Scan for the cell matching the given text and deliver its (X, Y) coordinate at center. 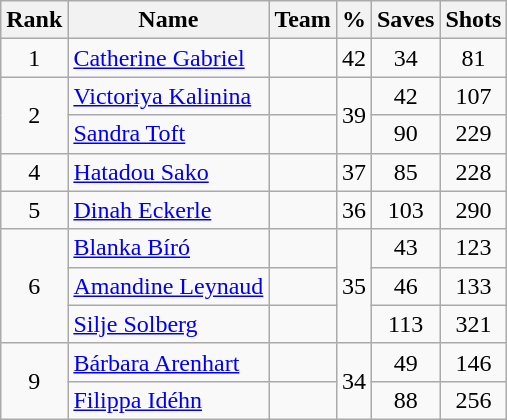
1 (34, 58)
256 (474, 400)
Shots (474, 20)
85 (405, 172)
Sandra Toft (168, 134)
Saves (405, 20)
113 (405, 324)
229 (474, 134)
321 (474, 324)
123 (474, 248)
5 (34, 210)
107 (474, 96)
9 (34, 381)
290 (474, 210)
43 (405, 248)
36 (354, 210)
Rank (34, 20)
Filippa Idéhn (168, 400)
228 (474, 172)
103 (405, 210)
88 (405, 400)
Dinah Eckerle (168, 210)
4 (34, 172)
146 (474, 362)
90 (405, 134)
Team (303, 20)
Blanka Bíró (168, 248)
46 (405, 286)
Silje Solberg (168, 324)
2 (34, 115)
Amandine Leynaud (168, 286)
Catherine Gabriel (168, 58)
Bárbara Arenhart (168, 362)
37 (354, 172)
133 (474, 286)
Hatadou Sako (168, 172)
% (354, 20)
35 (354, 286)
Name (168, 20)
Victoriya Kalinina (168, 96)
49 (405, 362)
6 (34, 286)
81 (474, 58)
39 (354, 115)
